Search for the cell housing the specified text and yield its [x, y] center coordinate. 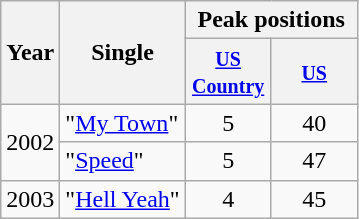
US Country [228, 72]
"Speed" [122, 161]
4 [228, 199]
40 [314, 123]
2003 [30, 199]
Single [122, 52]
2002 [30, 142]
47 [314, 161]
45 [314, 199]
"My Town" [122, 123]
"Hell Yeah" [122, 199]
US [314, 72]
Year [30, 52]
Peak positions [271, 20]
